Detect which cell encompasses the target text, then output its (x, y) center coordinate. 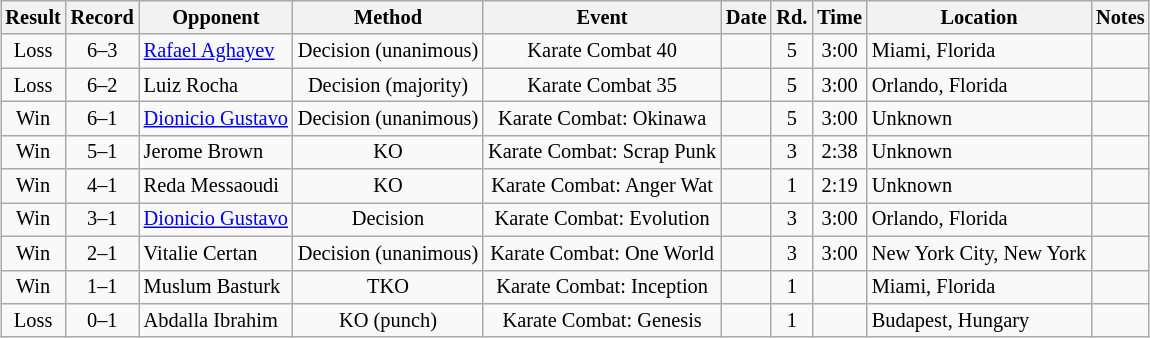
Notes (1120, 18)
5–1 (102, 152)
Abdalla Ibrahim (216, 321)
Rafael Aghayev (216, 51)
Luiz Rocha (216, 85)
Karate Combat: Anger Wat (602, 186)
Karate Combat: Genesis (602, 321)
3–1 (102, 220)
Karate Combat: Evolution (602, 220)
6–2 (102, 85)
4–1 (102, 186)
Rd. (792, 18)
Time (840, 18)
KO (punch) (388, 321)
2:19 (840, 186)
Decision (388, 220)
Event (602, 18)
6–3 (102, 51)
New York City, New York (979, 253)
6–1 (102, 119)
Muslum Basturk (216, 287)
Karate Combat 40 (602, 51)
Karate Combat: Okinawa (602, 119)
Date (746, 18)
1–1 (102, 287)
2:38 (840, 152)
0–1 (102, 321)
Vitalie Certan (216, 253)
Karate Combat: One World (602, 253)
Record (102, 18)
Location (979, 18)
Karate Combat: Inception (602, 287)
Karate Combat 35 (602, 85)
Budapest, Hungary (979, 321)
Opponent (216, 18)
Decision (majority) (388, 85)
Jerome Brown (216, 152)
Method (388, 18)
Reda Messaoudi (216, 186)
Karate Combat: Scrap Punk (602, 152)
Result (34, 18)
TKO (388, 287)
2–1 (102, 253)
